Scan for the cell matching the given text and deliver its (X, Y) coordinate at center. 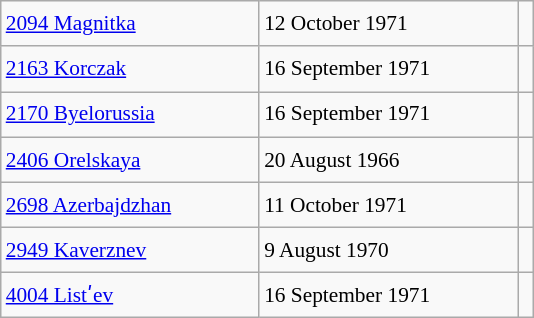
2170 Byelorussia (130, 114)
11 October 1971 (388, 204)
12 October 1971 (388, 24)
2163 Korczak (130, 68)
2094 Magnitka (130, 24)
9 August 1970 (388, 250)
4004 Listʹev (130, 296)
20 August 1966 (388, 160)
2406 Orelskaya (130, 160)
2698 Azerbajdzhan (130, 204)
2949 Kaverznev (130, 250)
